Pinpoint the cell where the given text exists, returning its [x, y] midpoint coordinate. 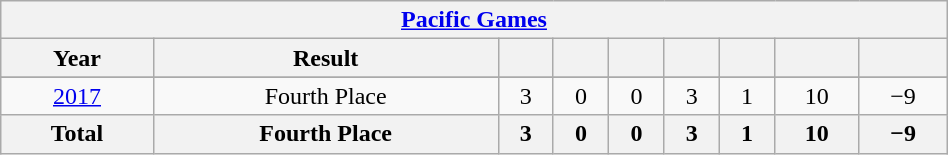
2017 [77, 96]
Result [326, 58]
Pacific Games [474, 20]
Year [77, 58]
Total [77, 134]
